Provide the (x, y) coordinate of the cell's center where the given text is located.  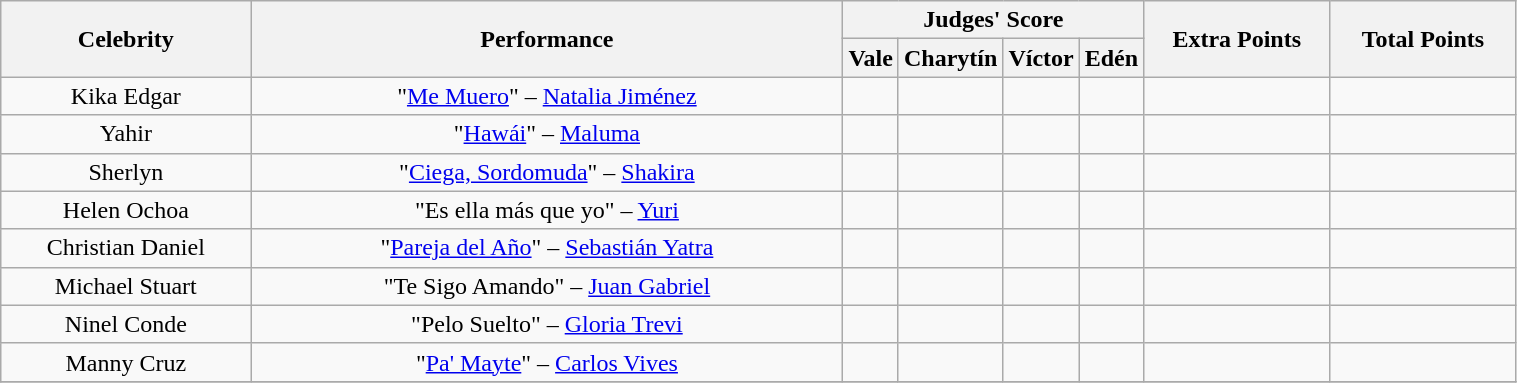
"Hawái" – Maluma (547, 134)
"Ciega, Sordomuda" – Shakira (547, 172)
Total Points (1423, 39)
Helen Ochoa (126, 210)
Judges' Score (994, 20)
Víctor (1041, 58)
Celebrity (126, 39)
Christian Daniel (126, 248)
"Es ella más que yo" – Yuri (547, 210)
"Pa' Mayte" – Carlos Vives (547, 362)
"Te Sigo Amando" – Juan Gabriel (547, 286)
Extra Points (1237, 39)
Edén (1111, 58)
Yahir (126, 134)
"Pareja del Año" – Sebastián Yatra (547, 248)
Michael Stuart (126, 286)
Kika Edgar (126, 96)
"Pelo Suelto" – Gloria Trevi (547, 324)
Performance (547, 39)
Ninel Conde (126, 324)
Vale (871, 58)
"Me Muero" – Natalia Jiménez (547, 96)
Charytín (950, 58)
Sherlyn (126, 172)
Manny Cruz (126, 362)
